Output the [X, Y] coordinate of the center of the cell containing the given text.  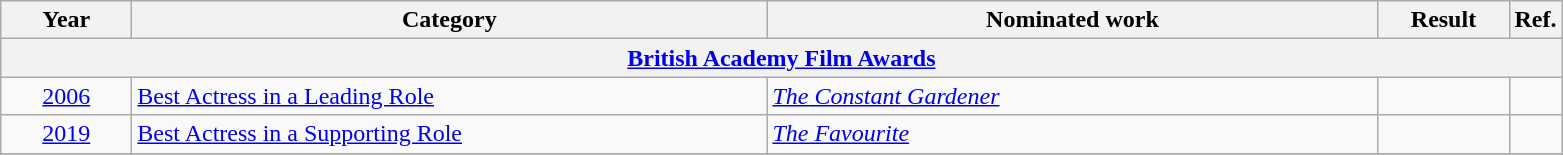
Year [66, 20]
The Favourite [1072, 134]
Best Actress in a Leading Role [450, 96]
Ref. [1536, 20]
British Academy Film Awards [782, 58]
Best Actress in a Supporting Role [450, 134]
2006 [66, 96]
Category [450, 20]
The Constant Gardener [1072, 96]
Result [1444, 20]
Nominated work [1072, 20]
2019 [66, 134]
